Search for the cell housing the specified text and yield its (x, y) center coordinate. 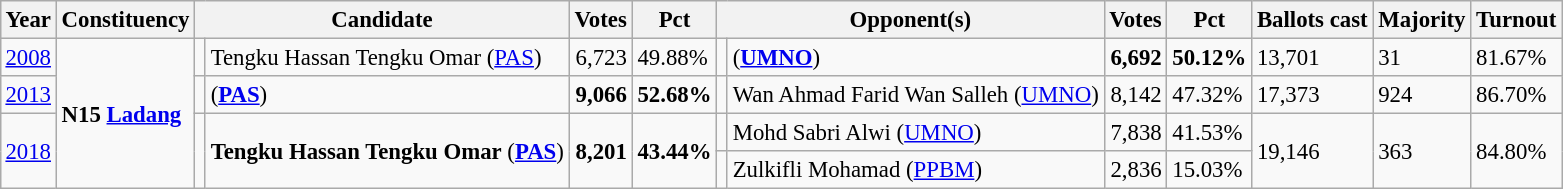
50.12% (1210, 57)
49.88% (674, 57)
13,701 (1312, 57)
2,836 (1136, 170)
Constituency (125, 20)
(UMNO) (916, 57)
81.67% (1516, 57)
Majority (1422, 20)
363 (1422, 152)
8,201 (600, 152)
43.44% (674, 152)
47.32% (1210, 95)
Mohd Sabri Alwi (UMNO) (916, 133)
2013 (28, 95)
84.80% (1516, 152)
8,142 (1136, 95)
Zulkifli Mohamad (PPBM) (916, 170)
Turnout (1516, 20)
Wan Ahmad Farid Wan Salleh (UMNO) (916, 95)
924 (1422, 95)
17,373 (1312, 95)
9,066 (600, 95)
15.03% (1210, 170)
2018 (28, 152)
2008 (28, 57)
19,146 (1312, 152)
41.53% (1210, 133)
6,723 (600, 57)
Opponent(s) (910, 20)
(PAS) (387, 95)
N15 Ladang (125, 113)
Year (28, 20)
Candidate (382, 20)
Ballots cast (1312, 20)
6,692 (1136, 57)
86.70% (1516, 95)
52.68% (674, 95)
31 (1422, 57)
7,838 (1136, 133)
